Return the [X, Y] coordinate for the center point of the cell that contains the specified text.  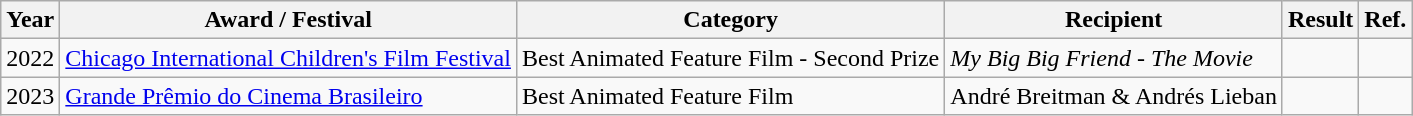
André Breitman & Andrés Lieban [1114, 96]
Grande Prêmio do Cinema Brasileiro [288, 96]
Recipient [1114, 20]
Best Animated Feature Film - Second Prize [730, 58]
Ref. [1386, 20]
Award / Festival [288, 20]
2022 [30, 58]
Best Animated Feature Film [730, 96]
Chicago International Children's Film Festival [288, 58]
Year [30, 20]
2023 [30, 96]
Category [730, 20]
Result [1320, 20]
My Big Big Friend - The Movie [1114, 58]
